Detect which cell encompasses the target text, then output its [x, y] center coordinate. 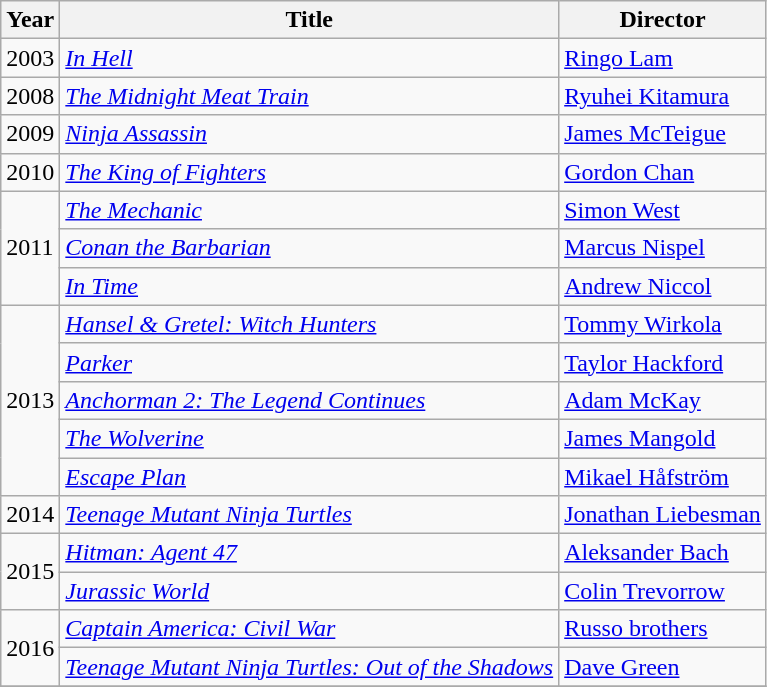
Adam McKay [663, 400]
Year [30, 20]
Conan the Barbarian [310, 248]
Aleksander Bach [663, 553]
2013 [30, 400]
The Mechanic [310, 210]
In Time [310, 286]
2009 [30, 134]
2015 [30, 572]
Jonathan Liebesman [663, 515]
Marcus Nispel [663, 248]
2016 [30, 648]
Ryuhei Kitamura [663, 96]
2011 [30, 248]
Simon West [663, 210]
Mikael Håfström [663, 477]
Dave Green [663, 667]
2003 [30, 58]
The Wolverine [310, 438]
Gordon Chan [663, 172]
Director [663, 20]
Hansel & Gretel: Witch Hunters [310, 324]
Captain America: Civil War [310, 629]
Parker [310, 362]
The King of Fighters [310, 172]
Hitman: Agent 47 [310, 553]
Title [310, 20]
2008 [30, 96]
Teenage Mutant Ninja Turtles [310, 515]
Taylor Hackford [663, 362]
James McTeigue [663, 134]
Ringo Lam [663, 58]
James Mangold [663, 438]
Teenage Mutant Ninja Turtles: Out of the Shadows [310, 667]
Jurassic World [310, 591]
In Hell [310, 58]
Russo brothers [663, 629]
Anchorman 2: The Legend Continues [310, 400]
The Midnight Meat Train [310, 96]
2010 [30, 172]
Colin Trevorrow [663, 591]
Escape Plan [310, 477]
Ninja Assassin [310, 134]
Tommy Wirkola [663, 324]
2014 [30, 515]
Andrew Niccol [663, 286]
